Return [x, y] of the center of cell containing provided text 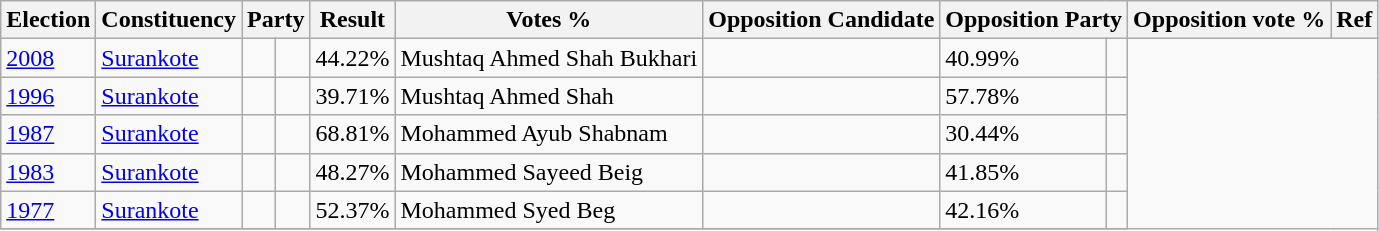
41.85% [1023, 172]
1977 [48, 210]
Opposition vote % [1230, 20]
Ref [1354, 20]
30.44% [1023, 134]
1987 [48, 134]
1996 [48, 96]
40.99% [1023, 58]
Mushtaq Ahmed Shah [549, 96]
Election [48, 20]
Mohammed Syed Beg [549, 210]
57.78% [1023, 96]
2008 [48, 58]
Result [352, 20]
1983 [48, 172]
Mohammed Sayeed Beig [549, 172]
42.16% [1023, 210]
52.37% [352, 210]
Opposition Candidate [822, 20]
Opposition Party [1034, 20]
Votes % [549, 20]
Constituency [169, 20]
Mushtaq Ahmed Shah Bukhari [549, 58]
Party [276, 20]
Mohammed Ayub Shabnam [549, 134]
39.71% [352, 96]
68.81% [352, 134]
44.22% [352, 58]
48.27% [352, 172]
